Determine the [x, y] coordinate at the center of the cell enclosing the given text.  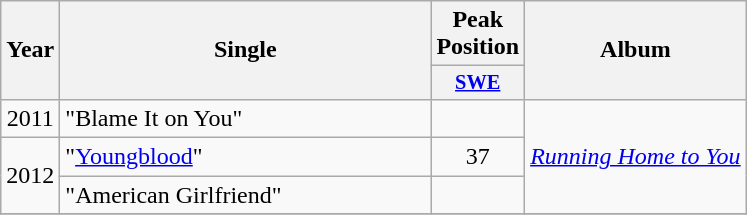
SWE [478, 83]
2012 [30, 176]
Peak Position [478, 34]
37 [478, 157]
"American Girlfriend" [246, 195]
Running Home to You [636, 156]
2011 [30, 118]
"Youngblood" [246, 157]
Single [246, 50]
Album [636, 50]
"Blame It on You" [246, 118]
Year [30, 50]
